Return the [X, Y] coordinate for the center point of the cell that contains the specified text.  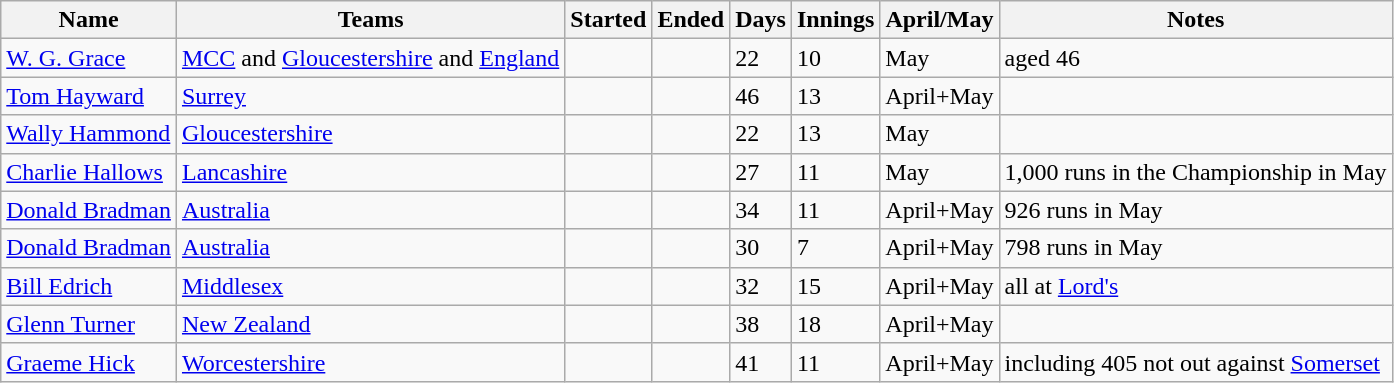
Wally Hammond [89, 134]
Lancashire [370, 172]
Worcestershire [370, 362]
Surrey [370, 96]
Charlie Hallows [89, 172]
Innings [835, 20]
30 [761, 248]
aged 46 [1196, 58]
Tom Hayward [89, 96]
7 [835, 248]
1,000 runs in the Championship in May [1196, 172]
Days [761, 20]
798 runs in May [1196, 248]
Glenn Turner [89, 324]
Gloucestershire [370, 134]
Teams [370, 20]
Ended [691, 20]
New Zealand [370, 324]
38 [761, 324]
Graeme Hick [89, 362]
including 405 not out against Somerset [1196, 362]
Name [89, 20]
10 [835, 58]
46 [761, 96]
W. G. Grace [89, 58]
April/May [940, 20]
15 [835, 286]
34 [761, 210]
Started [608, 20]
27 [761, 172]
Bill Edrich [89, 286]
926 runs in May [1196, 210]
Middlesex [370, 286]
MCC and Gloucestershire and England [370, 58]
Notes [1196, 20]
all at Lord's [1196, 286]
32 [761, 286]
41 [761, 362]
18 [835, 324]
